Output the [x, y] coordinate of the center of the cell containing the given text.  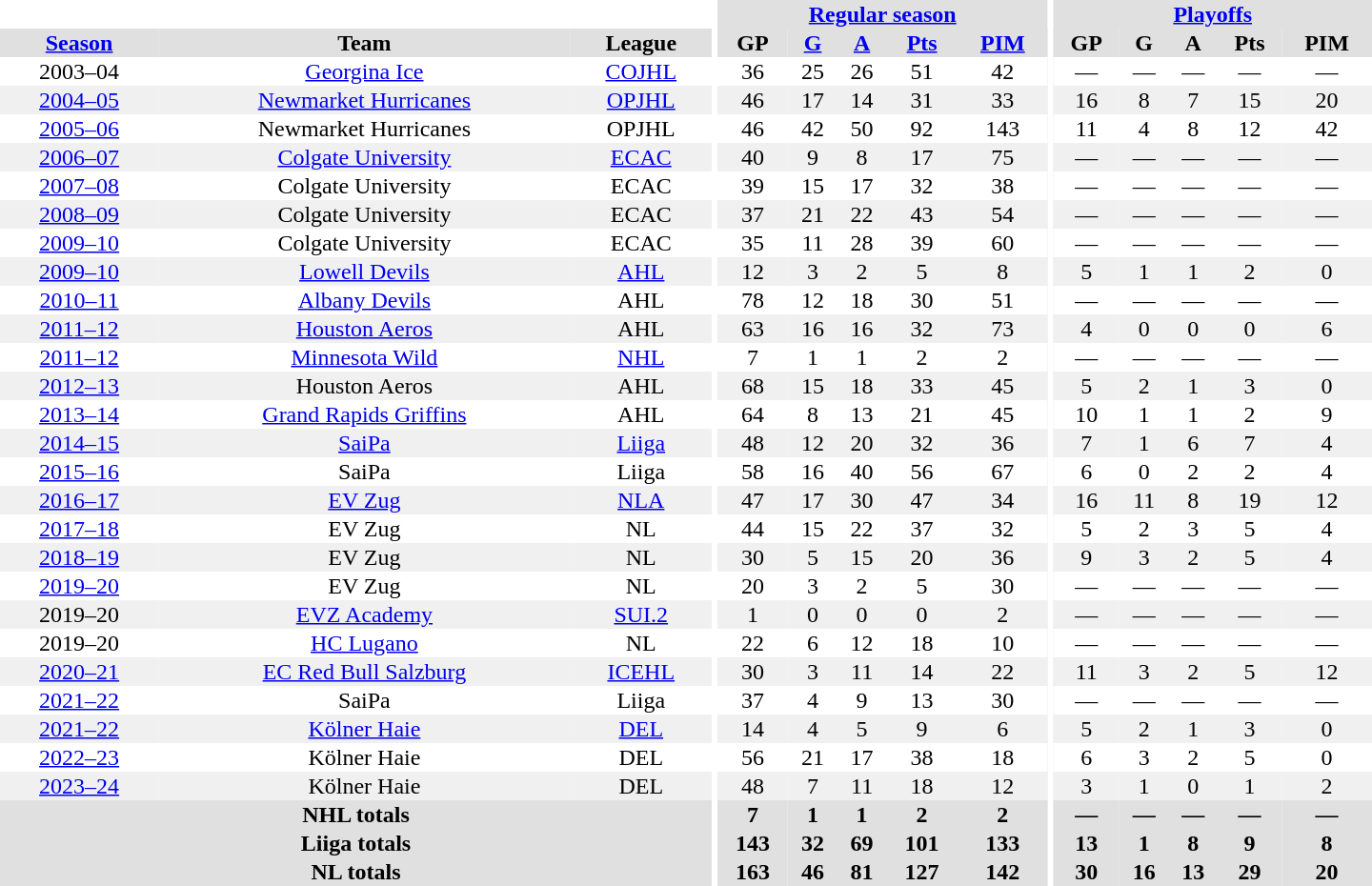
2006–07 [79, 157]
2013–14 [79, 414]
2020–21 [79, 672]
Season [79, 43]
25 [813, 71]
2010–11 [79, 300]
League [641, 43]
34 [1002, 500]
69 [862, 843]
50 [862, 129]
26 [862, 71]
60 [1002, 243]
81 [862, 872]
Georgina Ice [364, 71]
Playoffs [1213, 14]
2017–18 [79, 529]
2016–17 [79, 500]
NL totals [356, 872]
75 [1002, 157]
EC Red Bull Salzburg [364, 672]
NHL [641, 357]
78 [753, 300]
31 [922, 100]
Lowell Devils [364, 272]
NLA [641, 500]
HC Lugano [364, 643]
ICEHL [641, 672]
19 [1250, 500]
2022–23 [79, 757]
28 [862, 243]
54 [1002, 214]
2015–16 [79, 472]
68 [753, 386]
2003–04 [79, 71]
2012–13 [79, 386]
43 [922, 214]
63 [753, 329]
NHL totals [356, 815]
2014–15 [79, 443]
92 [922, 129]
EVZ Academy [364, 614]
2018–19 [79, 557]
133 [1002, 843]
35 [753, 243]
163 [753, 872]
29 [1250, 872]
64 [753, 414]
127 [922, 872]
Albany Devils [364, 300]
SUI.2 [641, 614]
COJHL [641, 71]
Minnesota Wild [364, 357]
73 [1002, 329]
58 [753, 472]
2008–09 [79, 214]
Liiga totals [356, 843]
101 [922, 843]
2007–08 [79, 186]
67 [1002, 472]
44 [753, 529]
2005–06 [79, 129]
2004–05 [79, 100]
Team [364, 43]
Regular season [882, 14]
Grand Rapids Griffins [364, 414]
142 [1002, 872]
2023–24 [79, 786]
